Provide the (X, Y) coordinate of the cell's center where the given text is located.  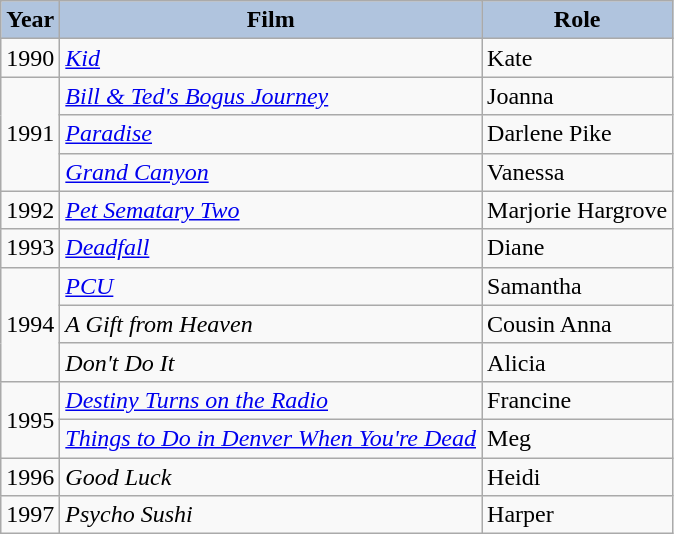
Bill & Ted's Bogus Journey (271, 96)
1991 (30, 134)
Paradise (271, 134)
Joanna (578, 96)
Don't Do It (271, 362)
Destiny Turns on the Radio (271, 400)
1990 (30, 58)
Samantha (578, 286)
Darlene Pike (578, 134)
1995 (30, 419)
Things to Do in Denver When You're Dead (271, 438)
Diane (578, 248)
1994 (30, 324)
Cousin Anna (578, 324)
1993 (30, 248)
Role (578, 20)
1996 (30, 477)
Pet Sematary Two (271, 210)
Marjorie Hargrove (578, 210)
Good Luck (271, 477)
Kate (578, 58)
1992 (30, 210)
Year (30, 20)
Harper (578, 515)
Psycho Sushi (271, 515)
Vanessa (578, 172)
1997 (30, 515)
Meg (578, 438)
A Gift from Heaven (271, 324)
Film (271, 20)
Grand Canyon (271, 172)
Kid (271, 58)
Alicia (578, 362)
PCU (271, 286)
Francine (578, 400)
Deadfall (271, 248)
Heidi (578, 477)
